Determine the (X, Y) coordinate at the center of the cell enclosing the given text.  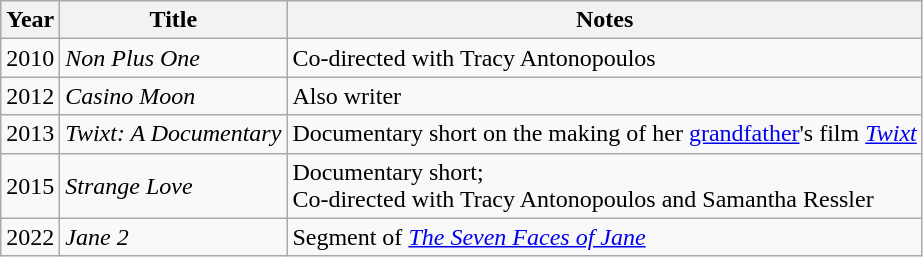
Non Plus One (174, 58)
2022 (30, 237)
Documentary short;Co-directed with Tracy Antonopoulos and Samantha Ressler (604, 186)
2010 (30, 58)
Jane 2 (174, 237)
Co-directed with Tracy Antonopoulos (604, 58)
Year (30, 20)
Twixt: A Documentary (174, 134)
Strange Love (174, 186)
Also writer (604, 96)
Documentary short on the making of her grandfather's film Twixt (604, 134)
2015 (30, 186)
2013 (30, 134)
Notes (604, 20)
Casino Moon (174, 96)
Title (174, 20)
Segment of The Seven Faces of Jane (604, 237)
2012 (30, 96)
